From the cell containing the given text, extract its center point as [X, Y] coordinate. 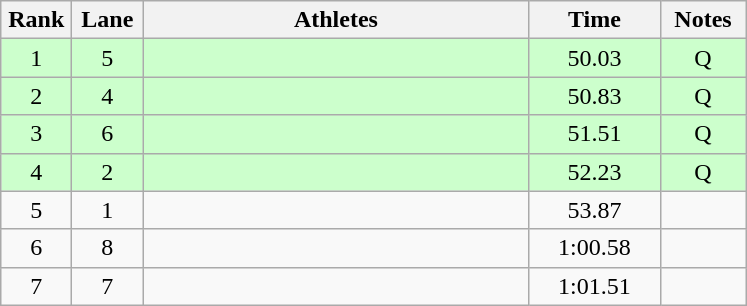
52.23 [594, 172]
53.87 [594, 210]
Notes [703, 20]
Athletes [336, 20]
Lane [108, 20]
50.03 [594, 58]
51.51 [594, 134]
3 [36, 134]
1:01.51 [594, 286]
Rank [36, 20]
1:00.58 [594, 248]
50.83 [594, 96]
8 [108, 248]
Time [594, 20]
